Find where the given text appears and provide that cell's center as (X, Y) coordinate. 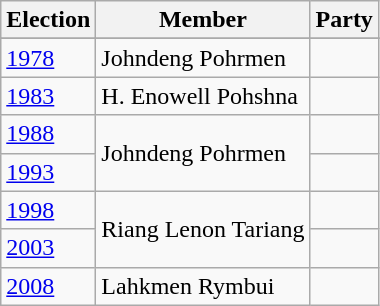
1983 (48, 96)
1978 (48, 58)
Riang Lenon Tariang (203, 229)
2008 (48, 286)
Lahkmen Rymbui (203, 286)
H. Enowell Pohshna (203, 96)
Election (48, 20)
1993 (48, 172)
1988 (48, 134)
1998 (48, 210)
2003 (48, 248)
Member (203, 20)
Party (344, 20)
